Determine the (X, Y) coordinate at the center of the cell enclosing the given text.  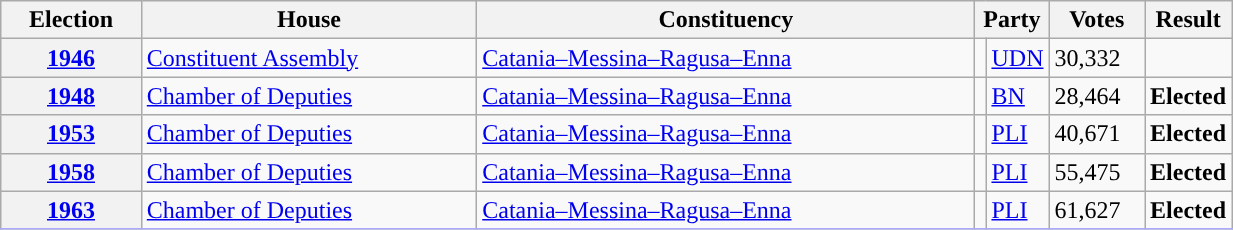
28,464 (1097, 96)
1958 (72, 172)
1953 (72, 134)
61,627 (1097, 210)
Party (1012, 20)
40,671 (1097, 134)
BN (1018, 96)
UDN (1018, 58)
House (308, 20)
Election (72, 20)
Constituent Assembly (308, 58)
Constituency (726, 20)
55,475 (1097, 172)
1946 (72, 58)
1963 (72, 210)
Result (1188, 20)
Votes (1097, 20)
30,332 (1097, 58)
1948 (72, 96)
